Pinpoint the cell where the given text exists, returning its (x, y) midpoint coordinate. 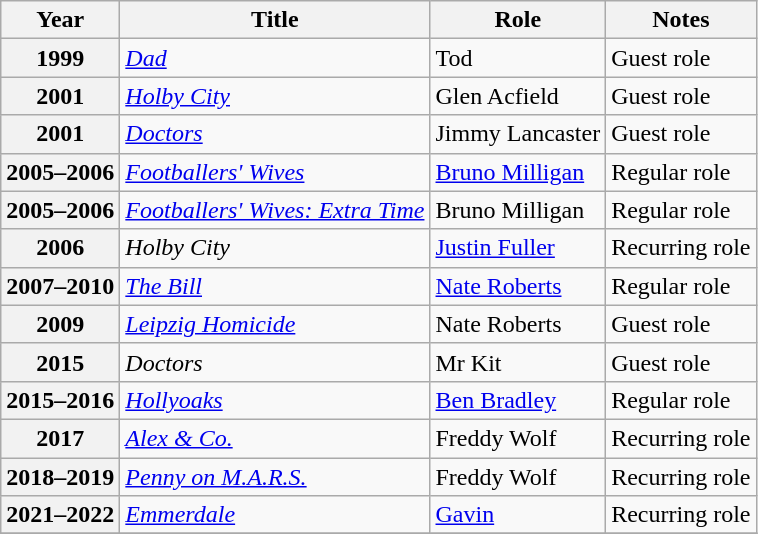
2007–2010 (60, 286)
2009 (60, 324)
Notes (681, 20)
The Bill (275, 286)
Dad (275, 58)
2006 (60, 248)
Hollyoaks (275, 400)
1999 (60, 58)
Title (275, 20)
Ben Bradley (518, 400)
Penny on M.A.R.S. (275, 477)
Leipzig Homicide (275, 324)
Footballers' Wives: Extra Time (275, 210)
Year (60, 20)
Glen Acfield (518, 96)
Alex & Co. (275, 438)
2015 (60, 362)
2021–2022 (60, 515)
2018–2019 (60, 477)
2015–2016 (60, 400)
Mr Kit (518, 362)
Footballers' Wives (275, 172)
Jimmy Lancaster (518, 134)
Tod (518, 58)
Role (518, 20)
2017 (60, 438)
Justin Fuller (518, 248)
Gavin (518, 515)
Emmerdale (275, 515)
